Scan for the cell matching the given text and deliver its (X, Y) coordinate at center. 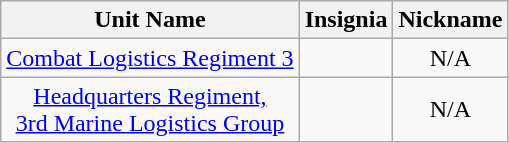
Insignia (346, 20)
Unit Name (150, 20)
Combat Logistics Regiment 3 (150, 58)
Nickname (450, 20)
Headquarters Regiment,3rd Marine Logistics Group (150, 110)
